Determine the (x, y) coordinate at the center of the cell enclosing the given text.  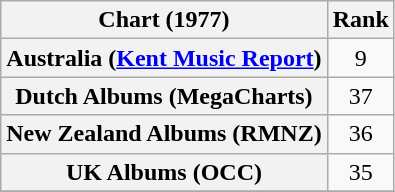
9 (360, 58)
Chart (1977) (164, 20)
37 (360, 96)
Dutch Albums (MegaCharts) (164, 96)
36 (360, 134)
Australia (Kent Music Report) (164, 58)
Rank (360, 20)
35 (360, 172)
New Zealand Albums (RMNZ) (164, 134)
UK Albums (OCC) (164, 172)
